Identify which cell holds the provided text, then report its [X, Y] central coordinate. 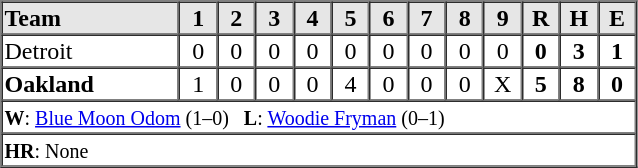
H [579, 18]
W: Blue Moon Odom (1–0) L: Woodie Fryman (0–1) [319, 116]
9 [503, 18]
E [617, 18]
R [541, 18]
6 [388, 18]
7 [427, 18]
Detroit [91, 50]
X [503, 84]
Oakland [91, 84]
2 [236, 18]
Team [91, 18]
HR: None [319, 150]
